Return the [x, y] coordinate for the center point of the cell that contains the specified text.  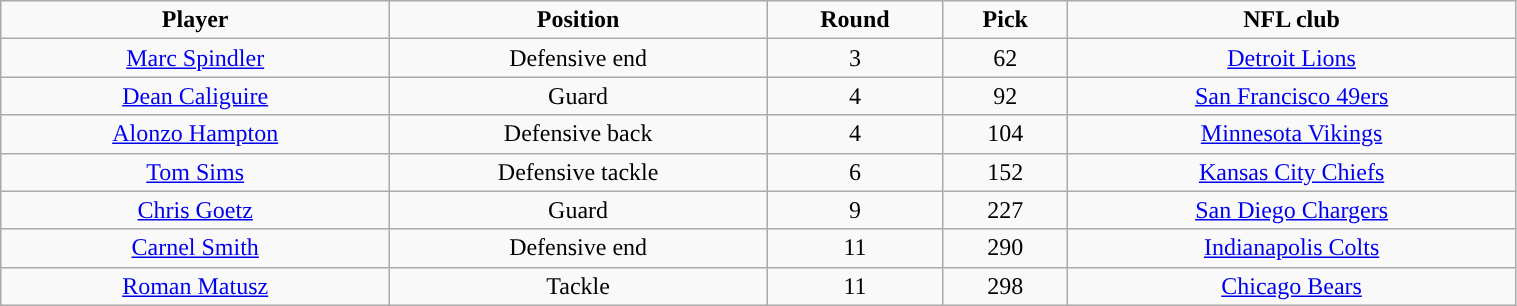
NFL club [1292, 20]
Indianapolis Colts [1292, 248]
3 [856, 58]
Minnesota Vikings [1292, 134]
San Diego Chargers [1292, 210]
Tackle [578, 286]
Chicago Bears [1292, 286]
290 [1005, 248]
9 [856, 210]
62 [1005, 58]
Dean Caliguire [196, 96]
Defensive back [578, 134]
Kansas City Chiefs [1292, 172]
227 [1005, 210]
104 [1005, 134]
Alonzo Hampton [196, 134]
152 [1005, 172]
Carnel Smith [196, 248]
Marc Spindler [196, 58]
Player [196, 20]
Tom Sims [196, 172]
6 [856, 172]
298 [1005, 286]
Round [856, 20]
Detroit Lions [1292, 58]
Chris Goetz [196, 210]
Pick [1005, 20]
Position [578, 20]
Defensive tackle [578, 172]
Roman Matusz [196, 286]
92 [1005, 96]
San Francisco 49ers [1292, 96]
